Find where the given text appears and provide that cell's center as [x, y] coordinate. 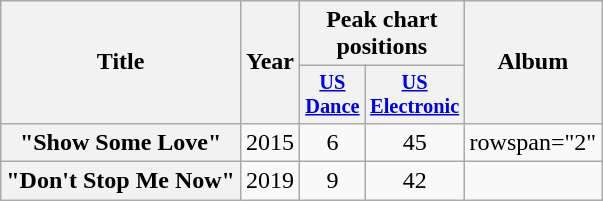
Year [270, 62]
6 [333, 142]
"Don't Stop Me Now" [121, 181]
9 [333, 181]
"Show Some Love" [121, 142]
USElectronic [414, 95]
2019 [270, 181]
USDance [333, 95]
2015 [270, 142]
Peak chart positions [382, 34]
Title [121, 62]
42 [414, 181]
rowspan="2" [533, 142]
Album [533, 62]
45 [414, 142]
